Identify which cell holds the provided text, then report its [X, Y] central coordinate. 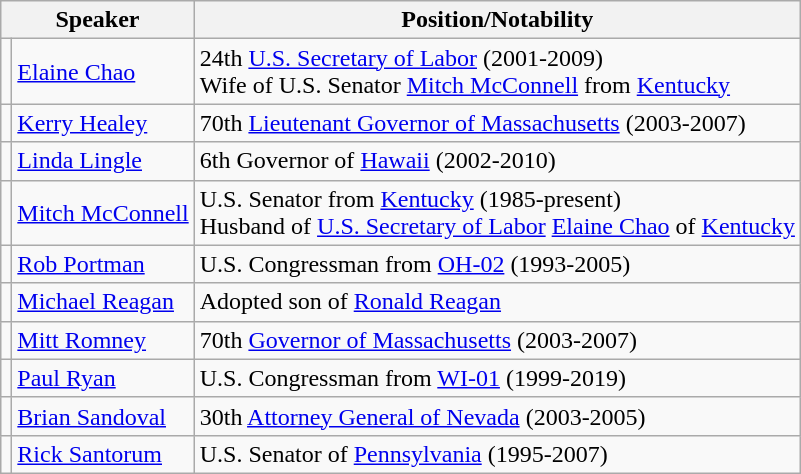
Speaker [98, 20]
Elaine Chao [103, 72]
30th Attorney General of Nevada (2003-2005) [497, 416]
70th Lieutenant Governor of Massachusetts (2003-2007) [497, 123]
6th Governor of Hawaii (2002-2010) [497, 161]
24th U.S. Secretary of Labor (2001-2009)Wife of U.S. Senator Mitch McConnell from Kentucky [497, 72]
70th Governor of Massachusetts (2003-2007) [497, 340]
Mitch McConnell [103, 212]
Mitt Romney [103, 340]
Rick Santorum [103, 454]
Position/Notability [497, 20]
U.S. Congressman from WI-01 (1999-2019) [497, 378]
U.S. Senator of Pennsylvania (1995-2007) [497, 454]
U.S. Senator from Kentucky (1985-present)Husband of U.S. Secretary of Labor Elaine Chao of Kentucky [497, 212]
Linda Lingle [103, 161]
Rob Portman [103, 264]
Michael Reagan [103, 302]
U.S. Congressman from OH-02 (1993-2005) [497, 264]
Adopted son of Ronald Reagan [497, 302]
Kerry Healey [103, 123]
Paul Ryan [103, 378]
Brian Sandoval [103, 416]
